Find where the given text appears and provide that cell's center as [X, Y] coordinate. 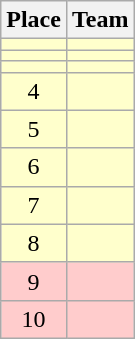
8 [34, 243]
9 [34, 281]
Team [100, 20]
10 [34, 319]
7 [34, 205]
5 [34, 129]
4 [34, 91]
6 [34, 167]
Place [34, 20]
